Scan for the cell matching the given text and deliver its (x, y) coordinate at center. 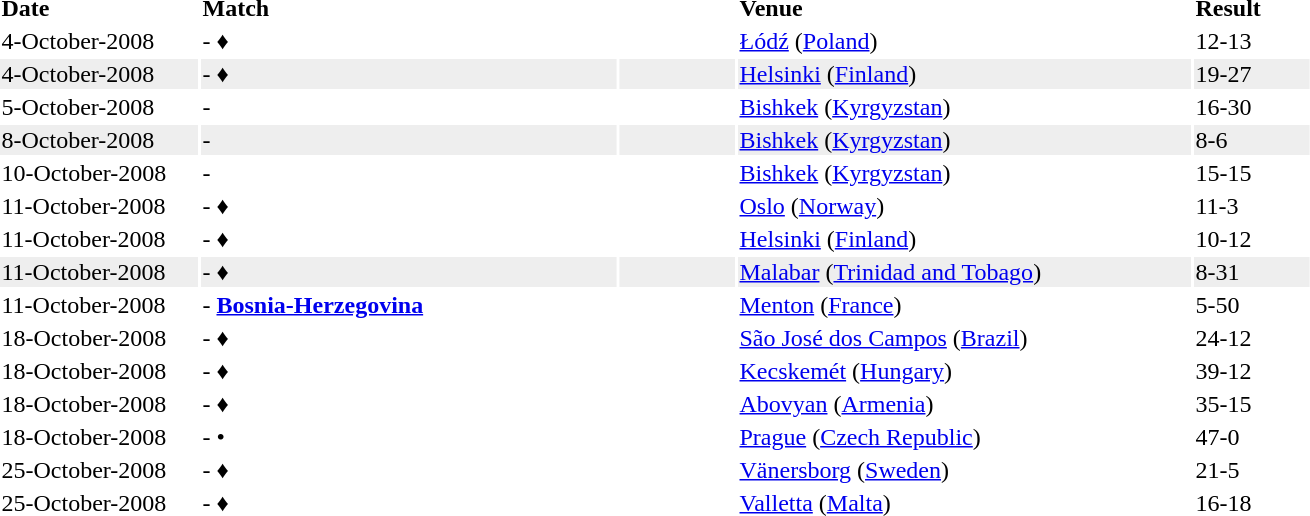
8-31 (1252, 272)
8-6 (1252, 140)
8-October-2008 (99, 140)
11-3 (1252, 206)
39-12 (1252, 371)
Malabar (Trinidad and Tobago) (964, 272)
12-13 (1252, 41)
Łódź (Poland) (964, 41)
47-0 (1252, 437)
10-12 (1252, 239)
Kecskemét (Hungary) (964, 371)
35-15 (1252, 404)
16-30 (1252, 107)
5-October-2008 (99, 107)
19-27 (1252, 74)
10-October-2008 (99, 173)
21-5 (1252, 470)
5-50 (1252, 305)
- • (409, 437)
Vänersborg (Sweden) (964, 470)
São José dos Campos (Brazil) (964, 338)
Menton (France) (964, 305)
15-15 (1252, 173)
Prague (Czech Republic) (964, 437)
Abovyan (Armenia) (964, 404)
Oslo (Norway) (964, 206)
25-October-2008 (99, 470)
24-12 (1252, 338)
- Bosnia-Herzegovina (409, 305)
